Find where the given text appears and provide that cell's center as [x, y] coordinate. 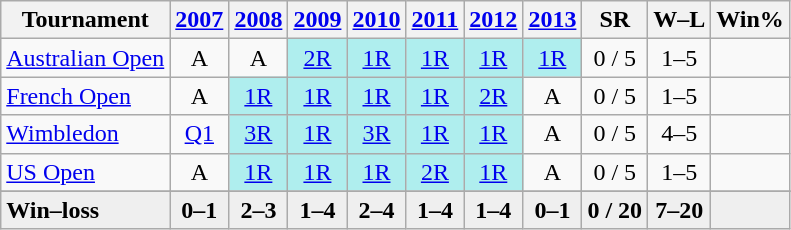
2–4 [376, 210]
French Open [86, 96]
2013 [552, 20]
W–L [680, 20]
0 / 20 [615, 210]
2009 [318, 20]
2008 [258, 20]
2012 [494, 20]
2010 [376, 20]
Win% [750, 20]
Australian Open [86, 58]
2–3 [258, 210]
Q1 [200, 134]
4–5 [680, 134]
2007 [200, 20]
Wimbledon [86, 134]
7–20 [680, 210]
2011 [435, 20]
US Open [86, 172]
Win–loss [86, 210]
SR [615, 20]
Tournament [86, 20]
